Determine the (x, y) coordinate at the center of the cell enclosing the given text.  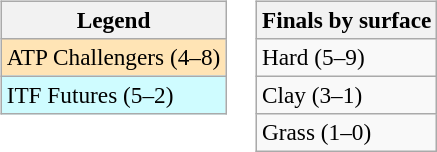
ITF Futures (5–2) (114, 95)
Grass (1–0) (347, 133)
Legend (114, 20)
Hard (5–9) (347, 57)
Clay (3–1) (347, 95)
Finals by surface (347, 20)
ATP Challengers (4–8) (114, 57)
